Return [X, Y] of the center of cell containing provided text 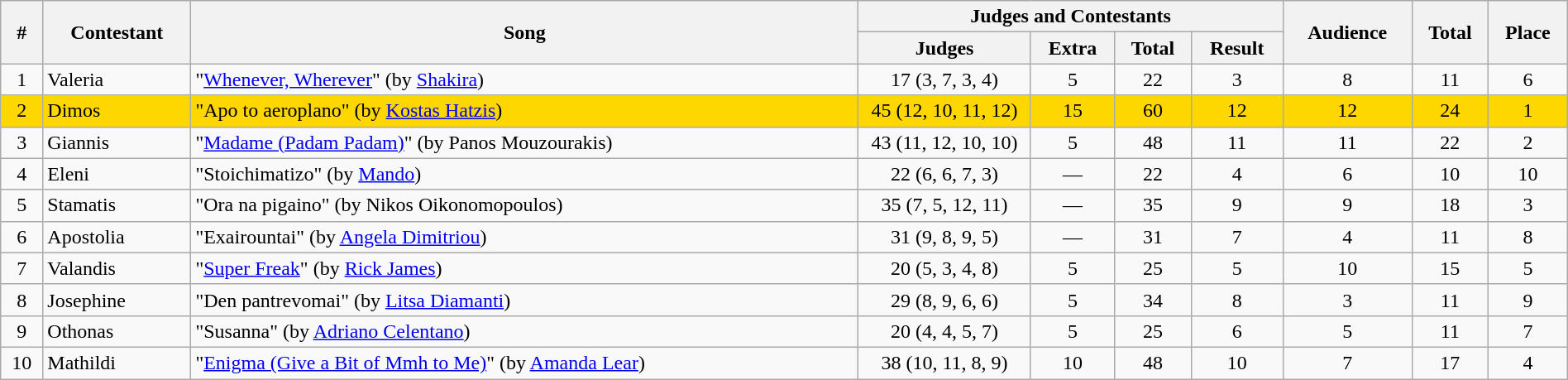
"Exairountai" (by Angela Dimitriou) [524, 237]
22 (6, 6, 7, 3) [944, 174]
20 (5, 3, 4, 8) [944, 268]
29 (8, 9, 6, 6) [944, 300]
Extra [1072, 48]
31 (9, 8, 9, 5) [944, 237]
60 [1153, 111]
45 (12, 10, 11, 12) [944, 111]
"Enigma (Give a Bit of Mmh to Me)" (by Amanda Lear) [524, 363]
17 (3, 7, 3, 4) [944, 79]
35 [1153, 205]
"Whenever, Wherever" (by Shakira) [524, 79]
"Apo to aeroplano" (by Kostas Hatzis) [524, 111]
Result [1237, 48]
Eleni [117, 174]
Stamatis [117, 205]
34 [1153, 300]
Apostolia [117, 237]
Othonas [117, 331]
Judges and Contestants [1070, 17]
Giannis [117, 142]
43 (11, 12, 10, 10) [944, 142]
"Ora na pigaino" (by Nikos Oikonomopoulos) [524, 205]
Josephine [117, 300]
35 (7, 5, 12, 11) [944, 205]
17 [1450, 363]
38 (10, 11, 8, 9) [944, 363]
Dimos [117, 111]
31 [1153, 237]
Contestant [117, 32]
"Den pantrevomai" (by Litsa Diamanti) [524, 300]
"Super Freak" (by Rick James) [524, 268]
"Madame (Padam Padam)" (by Panos Mouzourakis) [524, 142]
18 [1450, 205]
24 [1450, 111]
Judges [944, 48]
Place [1528, 32]
Song [524, 32]
Audience [1347, 32]
Mathildi [117, 363]
"Stoichimatizo" (by Mando) [524, 174]
# [22, 32]
20 (4, 4, 5, 7) [944, 331]
Valeria [117, 79]
Valandis [117, 268]
"Susanna" (by Adriano Celentano) [524, 331]
